Return (X, Y) of the center of cell containing provided text 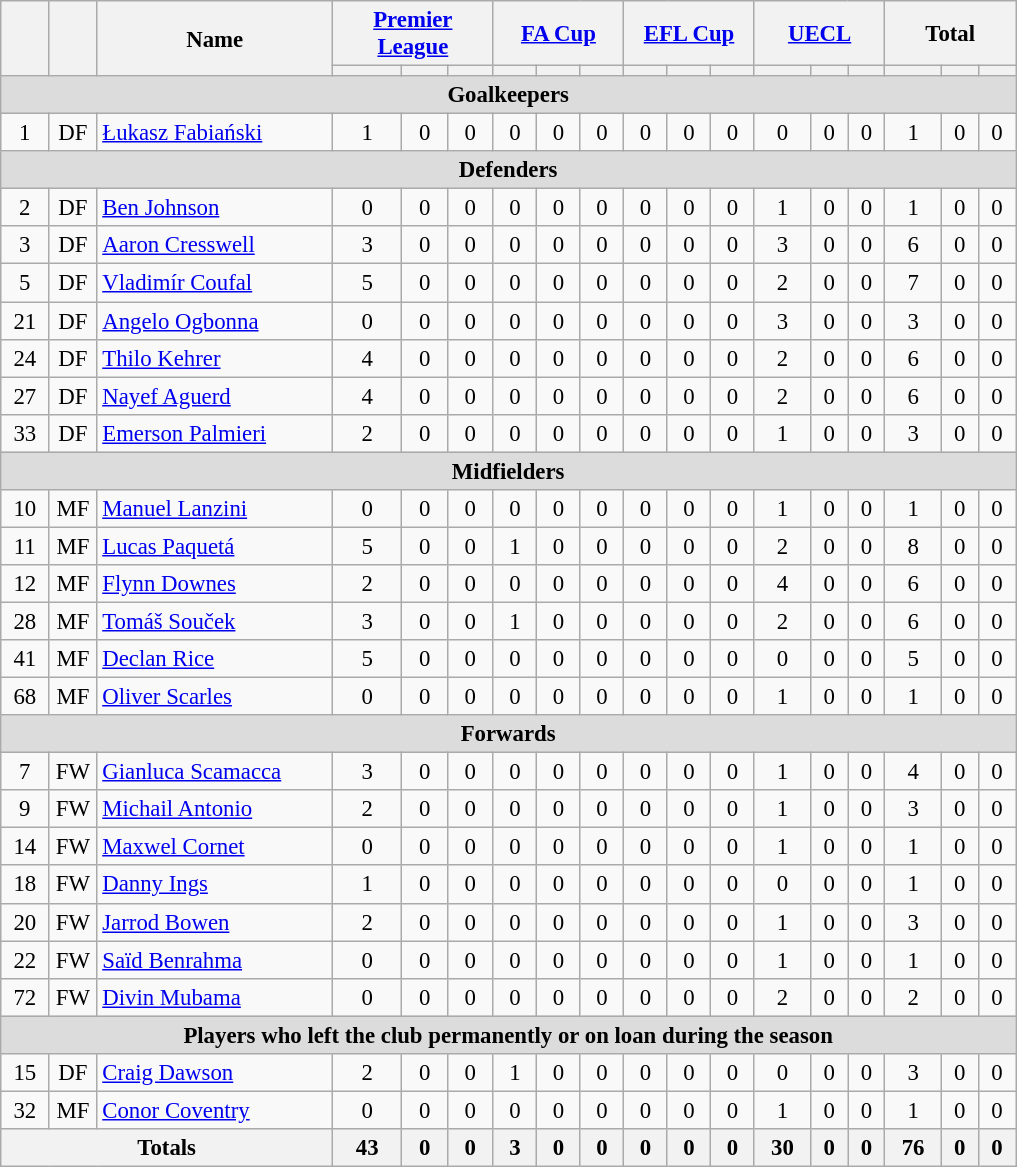
Defenders (508, 170)
Emerson Palmieri (215, 433)
Goalkeepers (508, 95)
10 (25, 509)
14 (25, 847)
Premier League (414, 34)
Angelo Ogbonna (215, 321)
Declan Rice (215, 659)
76 (913, 1148)
8 (913, 546)
Midfielders (508, 471)
68 (25, 697)
Nayef Aguerd (215, 396)
Aaron Cresswell (215, 245)
27 (25, 396)
20 (25, 922)
Lucas Paquetá (215, 546)
41 (25, 659)
Players who left the club permanently or on loan during the season (508, 1035)
Vladimír Coufal (215, 283)
Thilo Kehrer (215, 358)
FA Cup (558, 34)
Maxwel Cornet (215, 847)
Manuel Lanzini (215, 509)
15 (25, 1073)
Oliver Scarles (215, 697)
Forwards (508, 734)
43 (368, 1148)
Total (950, 34)
12 (25, 584)
11 (25, 546)
33 (25, 433)
22 (25, 960)
28 (25, 621)
24 (25, 358)
Divin Mubama (215, 997)
Flynn Downes (215, 584)
Saïd Benrahma (215, 960)
Jarrod Bowen (215, 922)
Ben Johnson (215, 208)
32 (25, 1110)
EFL Cup (690, 34)
Tomáš Souček (215, 621)
Danny Ings (215, 885)
21 (25, 321)
Totals (167, 1148)
UECL (820, 34)
18 (25, 885)
Michail Antonio (215, 809)
72 (25, 997)
9 (25, 809)
Conor Coventry (215, 1110)
Gianluca Scamacca (215, 772)
Name (215, 38)
30 (782, 1148)
Łukasz Fabiański (215, 133)
Craig Dawson (215, 1073)
